Output the [x, y] coordinate of the center of the cell containing the given text.  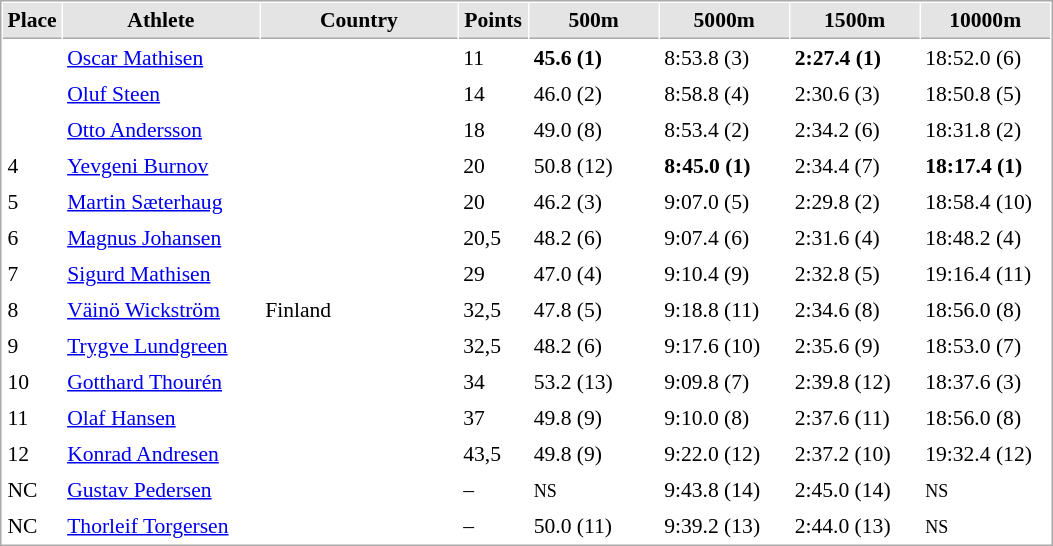
10 [32, 381]
Martin Sæterhaug [161, 201]
18:58.4 (10) [986, 201]
6 [32, 237]
9:39.2 (13) [724, 525]
9:18.8 (11) [724, 309]
500m [594, 21]
Magnus Johansen [161, 237]
14 [494, 93]
18 [494, 129]
1500m [854, 21]
50.8 (12) [594, 165]
9:22.0 (12) [724, 453]
9:10.0 (8) [724, 417]
9:07.0 (5) [724, 201]
Athlete [161, 21]
34 [494, 381]
47.8 (5) [594, 309]
2:31.6 (4) [854, 237]
2:30.6 (3) [854, 93]
Väinö Wickström [161, 309]
2:37.6 (11) [854, 417]
8:45.0 (1) [724, 165]
18:53.0 (7) [986, 345]
2:44.0 (13) [854, 525]
12 [32, 453]
Yevgeni Burnov [161, 165]
43,5 [494, 453]
47.0 (4) [594, 273]
4 [32, 165]
Place [32, 21]
Finland [359, 309]
2:45.0 (14) [854, 489]
19:16.4 (11) [986, 273]
49.0 (8) [594, 129]
Country [359, 21]
7 [32, 273]
9:07.4 (6) [724, 237]
8:53.8 (3) [724, 57]
5000m [724, 21]
Sigurd Mathisen [161, 273]
18:50.8 (5) [986, 93]
2:35.6 (9) [854, 345]
46.0 (2) [594, 93]
8 [32, 309]
Trygve Lundgreen [161, 345]
2:37.2 (10) [854, 453]
2:34.6 (8) [854, 309]
9 [32, 345]
20,5 [494, 237]
Oluf Steen [161, 93]
Gustav Pedersen [161, 489]
Points [494, 21]
29 [494, 273]
50.0 (11) [594, 525]
Otto Andersson [161, 129]
9:17.6 (10) [724, 345]
Gotthard Thourén [161, 381]
9:09.8 (7) [724, 381]
10000m [986, 21]
8:58.8 (4) [724, 93]
Oscar Mathisen [161, 57]
53.2 (13) [594, 381]
Thorleif Torgersen [161, 525]
2:27.4 (1) [854, 57]
2:34.4 (7) [854, 165]
2:32.8 (5) [854, 273]
2:29.8 (2) [854, 201]
37 [494, 417]
18:37.6 (3) [986, 381]
5 [32, 201]
9:43.8 (14) [724, 489]
2:39.8 (12) [854, 381]
18:31.8 (2) [986, 129]
9:10.4 (9) [724, 273]
Konrad Andresen [161, 453]
2:34.2 (6) [854, 129]
45.6 (1) [594, 57]
46.2 (3) [594, 201]
19:32.4 (12) [986, 453]
18:48.2 (4) [986, 237]
8:53.4 (2) [724, 129]
18:52.0 (6) [986, 57]
Olaf Hansen [161, 417]
18:17.4 (1) [986, 165]
